Scan for the cell matching the given text and deliver its [x, y] coordinate at center. 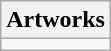
Artworks [56, 20]
